Determine the [X, Y] coordinate at the center of the cell enclosing the given text.  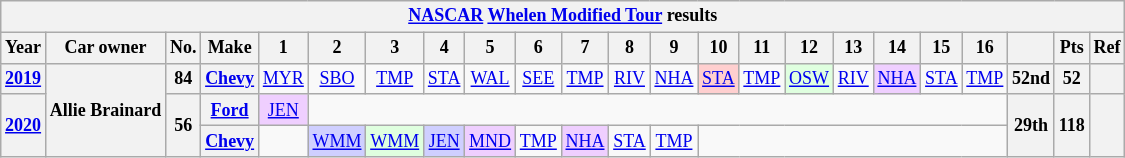
7 [585, 48]
52 [1072, 78]
No. [184, 48]
84 [184, 78]
14 [897, 48]
2019 [24, 78]
SBO [337, 78]
Ref [1107, 48]
Car owner [105, 48]
Make [230, 48]
NASCAR Whelen Modified Tour results [563, 16]
3 [395, 48]
11 [762, 48]
SEE [538, 78]
4 [444, 48]
1 [283, 48]
16 [985, 48]
15 [942, 48]
8 [630, 48]
5 [490, 48]
29th [1032, 125]
MND [490, 140]
Allie Brainard [105, 110]
Ford [230, 110]
12 [810, 48]
13 [853, 48]
52nd [1032, 78]
MYR [283, 78]
118 [1072, 125]
Year [24, 48]
6 [538, 48]
2 [337, 48]
56 [184, 125]
OSW [810, 78]
2020 [24, 125]
10 [718, 48]
WAL [490, 78]
Pts [1072, 48]
9 [674, 48]
